Output the [X, Y] coordinate of the center of the cell containing the given text.  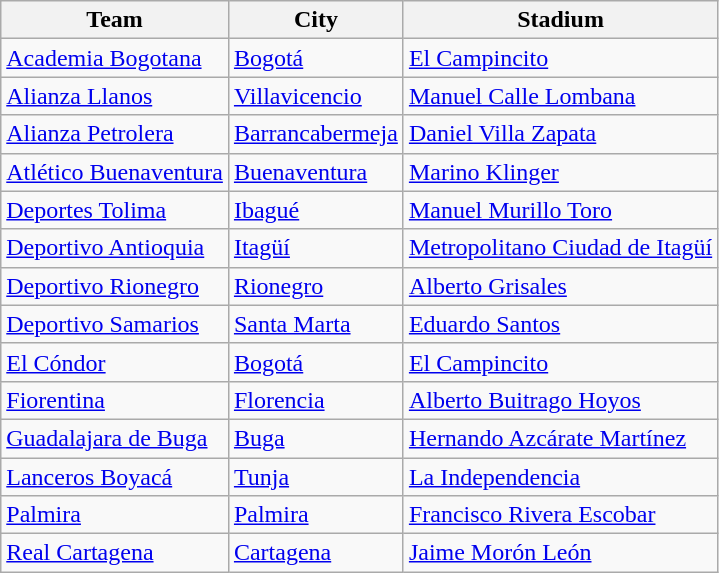
Manuel Murillo Toro [560, 210]
Lanceros Boyacá [115, 477]
Real Cartagena [115, 553]
Florencia [316, 400]
Guadalajara de Buga [115, 438]
Academia Bogotana [115, 58]
Alianza Llanos [115, 96]
Alianza Petrolera [115, 134]
Deportivo Rionegro [115, 286]
Team [115, 20]
Marino Klinger [560, 172]
Eduardo Santos [560, 324]
Alberto Grisales [560, 286]
Francisco Rivera Escobar [560, 515]
Hernando Azcárate Martínez [560, 438]
Villavicencio [316, 96]
Rionegro [316, 286]
Deportivo Antioquia [115, 248]
Cartagena [316, 553]
City [316, 20]
Alberto Buitrago Hoyos [560, 400]
Tunja [316, 477]
La Independencia [560, 477]
Jaime Morón León [560, 553]
Stadium [560, 20]
Deportes Tolima [115, 210]
Fiorentina [115, 400]
Manuel Calle Lombana [560, 96]
Ibagué [316, 210]
Barrancabermeja [316, 134]
Santa Marta [316, 324]
Atlético Buenaventura [115, 172]
Itagüí [316, 248]
Daniel Villa Zapata [560, 134]
El Cóndor [115, 362]
Metropolitano Ciudad de Itagüí [560, 248]
Buga [316, 438]
Buenaventura [316, 172]
Deportivo Samarios [115, 324]
